Identify which cell holds the provided text, then report its (X, Y) central coordinate. 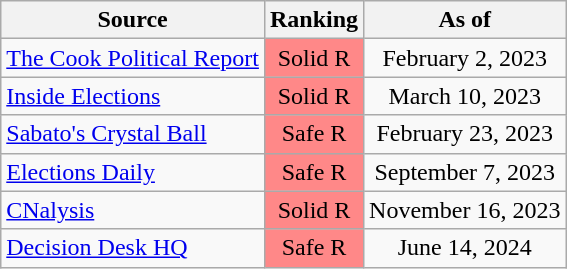
CNalysis (133, 210)
Sabato's Crystal Ball (133, 134)
Elections Daily (133, 172)
Ranking (314, 20)
February 23, 2023 (465, 134)
September 7, 2023 (465, 172)
February 2, 2023 (465, 58)
March 10, 2023 (465, 96)
As of (465, 20)
Decision Desk HQ (133, 248)
June 14, 2024 (465, 248)
Inside Elections (133, 96)
The Cook Political Report (133, 58)
Source (133, 20)
November 16, 2023 (465, 210)
